Return the [X, Y] coordinate for the center point of the cell that contains the specified text.  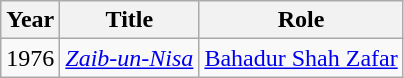
Year [30, 20]
Role [301, 20]
Bahadur Shah Zafar [301, 58]
Title [130, 20]
1976 [30, 58]
Zaib-un-Nisa [130, 58]
